Capture the cell that displays the provided text and extract its [X, Y] central coordinate. 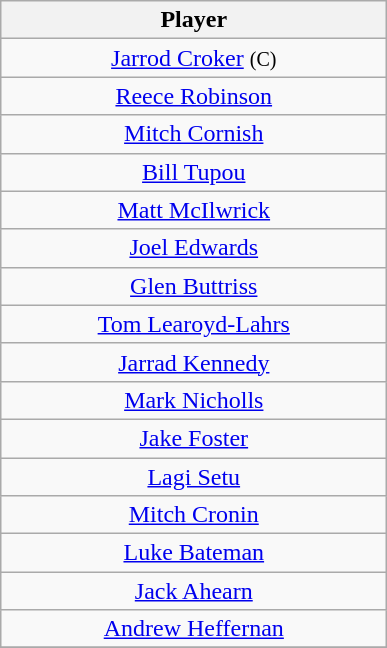
Joel Edwards [194, 248]
Reece Robinson [194, 96]
Lagi Setu [194, 477]
Mark Nicholls [194, 400]
Luke Bateman [194, 553]
Matt McIlwrick [194, 210]
Jarrad Kennedy [194, 362]
Player [194, 20]
Jake Foster [194, 438]
Jack Ahearn [194, 591]
Tom Learoyd-Lahrs [194, 324]
Glen Buttriss [194, 286]
Mitch Cronin [194, 515]
Jarrod Croker (C) [194, 58]
Bill Tupou [194, 172]
Mitch Cornish [194, 134]
Andrew Heffernan [194, 629]
